Capture the cell that displays the provided text and extract its [x, y] central coordinate. 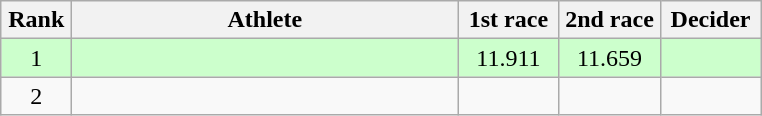
1 [36, 58]
Athlete [265, 20]
2nd race [610, 20]
Decider [710, 20]
11.659 [610, 58]
11.911 [508, 58]
Rank [36, 20]
2 [36, 96]
1st race [508, 20]
